Find where the given text appears and provide that cell's center as [x, y] coordinate. 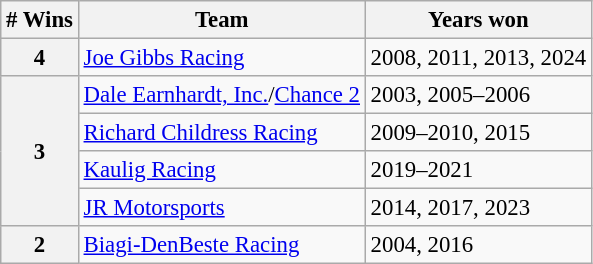
2009–2010, 2015 [478, 133]
# Wins [40, 20]
2014, 2017, 2023 [478, 208]
2019–2021 [478, 170]
3 [40, 151]
Kaulig Racing [222, 170]
JR Motorsports [222, 208]
Joe Gibbs Racing [222, 58]
Richard Childress Racing [222, 133]
Years won [478, 20]
4 [40, 58]
Team [222, 20]
2004, 2016 [478, 245]
2003, 2005–2006 [478, 95]
Dale Earnhardt, Inc./Chance 2 [222, 95]
Biagi-DenBeste Racing [222, 245]
2 [40, 245]
2008, 2011, 2013, 2024 [478, 58]
